Detect which cell encompasses the target text, then output its [x, y] center coordinate. 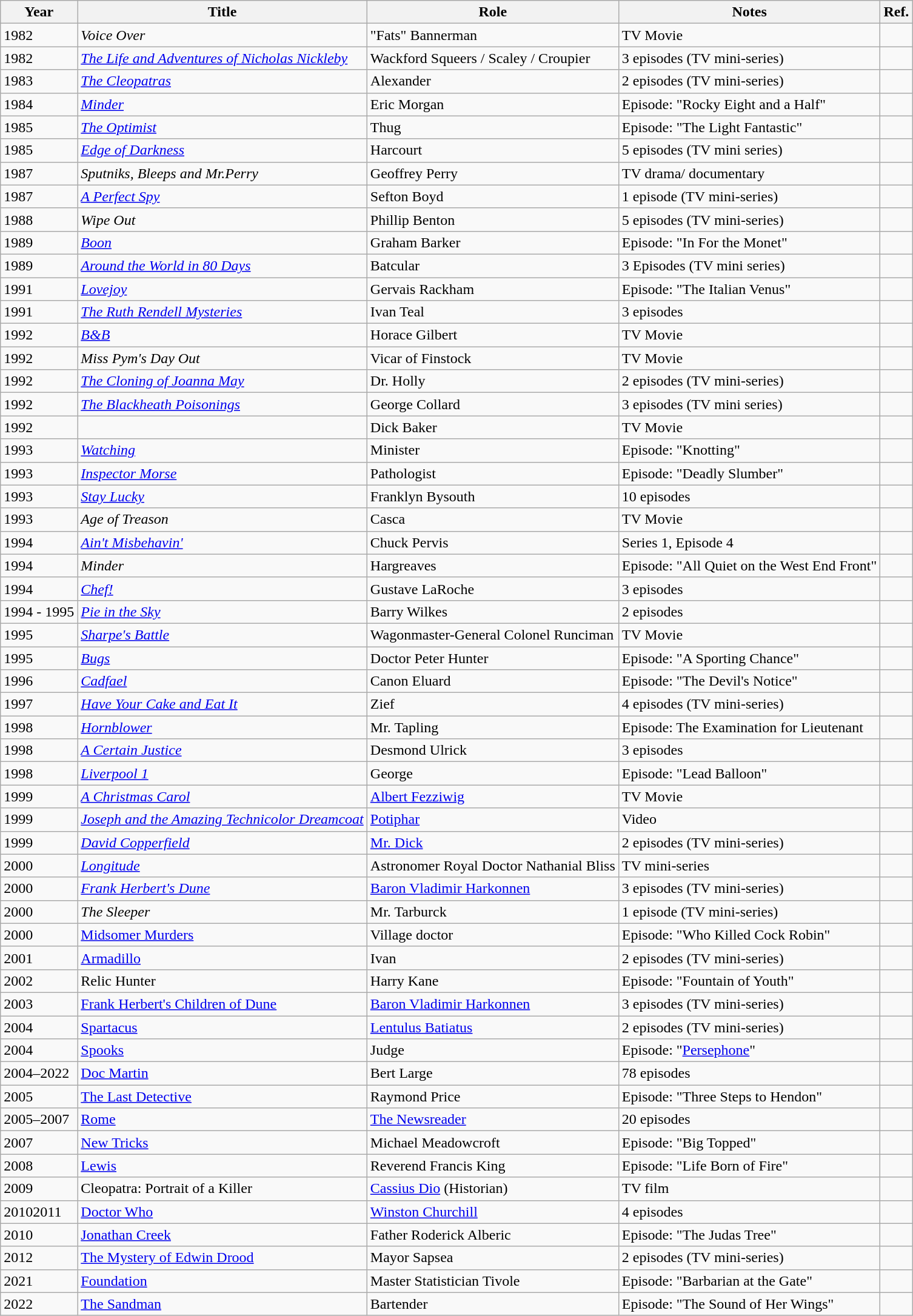
2 episodes [749, 612]
The Cleopatras [222, 81]
Dr. Holly [492, 381]
2005 [39, 1097]
Spartacus [222, 1027]
TV mini-series [749, 866]
1996 [39, 681]
Episode: "Fountain of Youth" [749, 981]
Pie in the Sky [222, 612]
Bugs [222, 658]
Around the World in 80 Days [222, 266]
B&B [222, 335]
Pathologist [492, 473]
Mr. Tarburck [492, 912]
Ivan [492, 958]
Inspector Morse [222, 473]
Series 1, Episode 4 [749, 543]
TV film [749, 1189]
Raymond Price [492, 1097]
2009 [39, 1189]
4 episodes [749, 1212]
Cassius Dio (Historian) [492, 1189]
Spooks [222, 1050]
Mr. Tapling [492, 727]
Franklyn Bysouth [492, 496]
TV drama/ documentary [749, 173]
The Ruth Rendell Mysteries [222, 312]
Episode: "All Quiet on the West End Front" [749, 566]
Casca [492, 519]
Watching [222, 450]
Voice Over [222, 35]
1984 [39, 104]
Alexander [492, 81]
Episode: "The Italian Venus" [749, 289]
3 Episodes (TV mini series) [749, 266]
Zief [492, 704]
Episode: "Three Steps to Hendon" [749, 1097]
Role [492, 12]
Episode: The Examination for Lieutenant [749, 727]
Foundation [222, 1281]
Video [749, 820]
Wagonmaster-General Colonel Runciman [492, 635]
Lewis [222, 1166]
Batcular [492, 266]
Ain't Misbehavin' [222, 543]
The Cloning of Joanna May [222, 381]
2008 [39, 1166]
The Last Detective [222, 1097]
Episode: "A Sporting Chance" [749, 658]
Geoffrey Perry [492, 173]
Winston Churchill [492, 1212]
George [492, 773]
Boon [222, 242]
Episode: "Rocky Eight and a Half" [749, 104]
Sputniks, Bleeps and Mr.Perry [222, 173]
Episode: "The Judas Tree" [749, 1235]
Doctor Peter Hunter [492, 658]
Michael Meadowcroft [492, 1143]
Episode: "Big Topped" [749, 1143]
The Life and Adventures of Nicholas Nickleby [222, 58]
1988 [39, 219]
5 episodes (TV mini-series) [749, 219]
10 episodes [749, 496]
George Collard [492, 404]
20102011 [39, 1212]
Frank Herbert's Dune [222, 889]
1997 [39, 704]
Sefton Boyd [492, 196]
Hornblower [222, 727]
Desmond Ulrick [492, 750]
Episode: "Lead Balloon" [749, 773]
2010 [39, 1235]
20 episodes [749, 1120]
Have Your Cake and Eat It [222, 704]
78 episodes [749, 1074]
Episode: "Barbarian at the Gate" [749, 1281]
The Newsreader [492, 1120]
Bert Large [492, 1074]
Harry Kane [492, 981]
The Mystery of Edwin Drood [222, 1258]
The Sandman [222, 1304]
Ref. [896, 12]
Master Statistician Tivole [492, 1281]
The Optimist [222, 127]
Judge [492, 1050]
Episode: "Deadly Slumber" [749, 473]
1994 - 1995 [39, 612]
2002 [39, 981]
Hargreaves [492, 566]
Harcourt [492, 150]
Canon Eluard [492, 681]
Doctor Who [222, 1212]
2004–2022 [39, 1074]
Phillip Benton [492, 219]
Reverend Francis King [492, 1166]
Longitude [222, 866]
Episode: "The Light Fantastic" [749, 127]
2021 [39, 1281]
Mayor Sapsea [492, 1258]
Astronomer Royal Doctor Nathanial Bliss [492, 866]
3 episodes (TV mini series) [749, 404]
"Fats" Bannerman [492, 35]
1983 [39, 81]
Chuck Pervis [492, 543]
Jonathan Creek [222, 1235]
Gustave LaRoche [492, 589]
2003 [39, 1004]
2001 [39, 958]
Village doctor [492, 935]
Minister [492, 450]
Notes [749, 12]
Bartender [492, 1304]
Episode: "Knotting" [749, 450]
Dick Baker [492, 427]
4 episodes (TV mini-series) [749, 704]
Vicar of Finstock [492, 358]
Sharpe's Battle [222, 635]
A Certain Justice [222, 750]
Joseph and the Amazing Technicolor Dreamcoat [222, 820]
Episode: "Persephone" [749, 1050]
Miss Pym's Day Out [222, 358]
2022 [39, 1304]
Chef! [222, 589]
Potiphar [492, 820]
Wipe Out [222, 219]
Eric Morgan [492, 104]
Horace Gilbert [492, 335]
Mr. Dick [492, 843]
5 episodes (TV mini series) [749, 150]
A Christmas Carol [222, 797]
Episode: "The Sound of Her Wings" [749, 1304]
Year [39, 12]
Relic Hunter [222, 981]
Title [222, 12]
2007 [39, 1143]
Albert Fezziwig [492, 797]
Ivan Teal [492, 312]
2005–2007 [39, 1120]
Gervais Rackham [492, 289]
Episode: "The Devil's Notice" [749, 681]
Edge of Darkness [222, 150]
The Blackheath Poisonings [222, 404]
Frank Herbert's Children of Dune [222, 1004]
Midsomer Murders [222, 935]
2012 [39, 1258]
Barry Wilkes [492, 612]
Rome [222, 1120]
Wackford Squeers / Scaley / Croupier [492, 58]
Graham Barker [492, 242]
Father Roderick Alberic [492, 1235]
New Tricks [222, 1143]
David Copperfield [222, 843]
Episode: "In For the Monet" [749, 242]
Lentulus Batiatus [492, 1027]
The Sleeper [222, 912]
Cadfael [222, 681]
Stay Lucky [222, 496]
Episode: "Who Killed Cock Robin" [749, 935]
Age of Treason [222, 519]
Thug [492, 127]
Armadillo [222, 958]
Doc Martin [222, 1074]
Lovejoy [222, 289]
Episode: "Life Born of Fire" [749, 1166]
Cleopatra: Portrait of a Killer [222, 1189]
A Perfect Spy [222, 196]
Liverpool 1 [222, 773]
